Capture the cell that displays the provided text and extract its [X, Y] central coordinate. 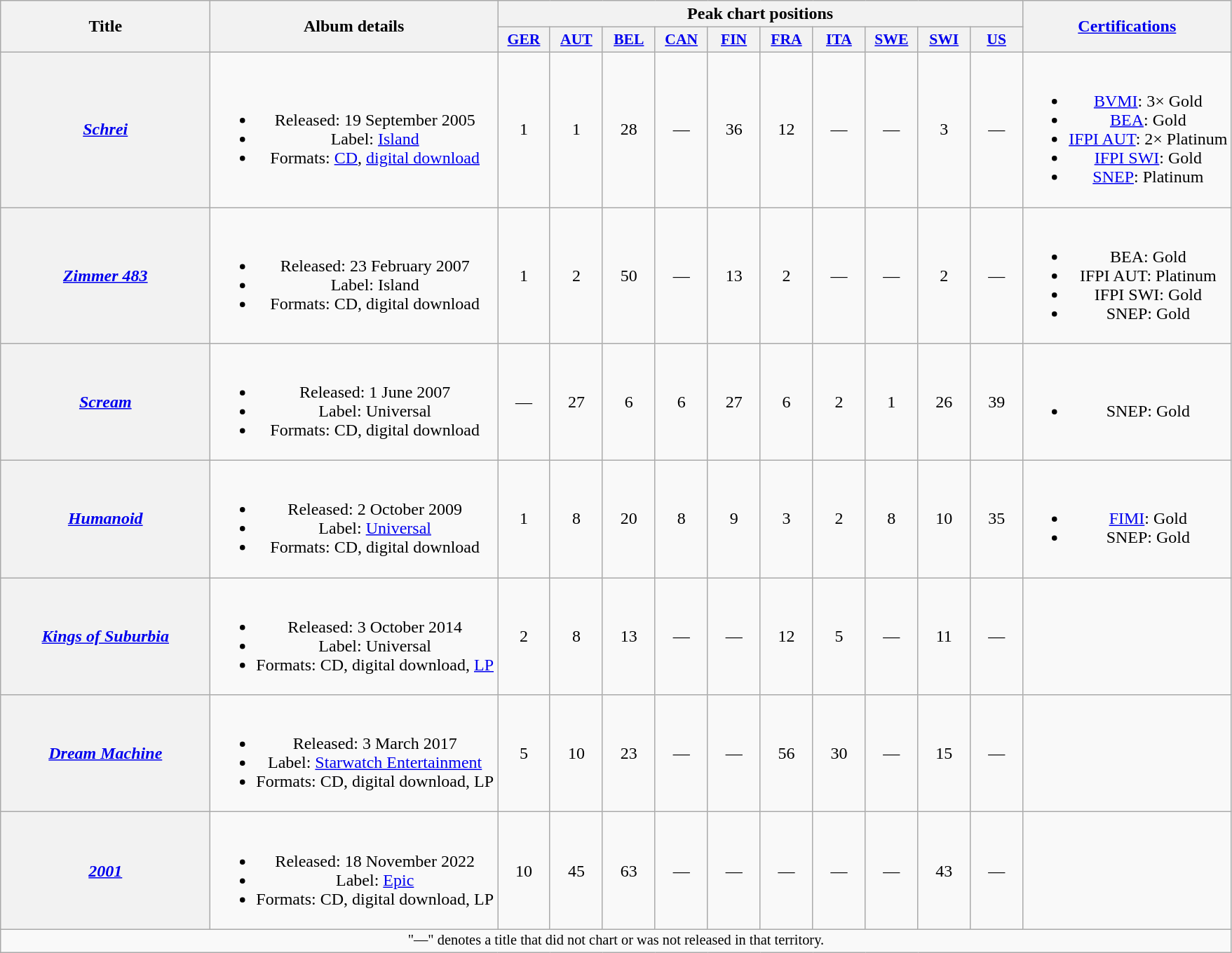
Released: 18 November 2022Label: EpicFormats: CD, digital download, LP [354, 871]
Humanoid [105, 519]
30 [839, 753]
Released: 2 October 2009Label: Universal Formats: CD, digital download [354, 519]
11 [944, 637]
28 [628, 129]
ITA [839, 40]
Peak chart positions [760, 14]
Released: 1 June 2007Label: UniversalFormats: CD, digital download [354, 403]
SNEP: Gold [1128, 403]
15 [944, 753]
20 [628, 519]
56 [787, 753]
35 [997, 519]
Title [105, 27]
23 [628, 753]
Released: 19 September 2005Label: IslandFormats: CD, digital download [354, 129]
AUT [576, 40]
Zimmer 483 [105, 276]
FIN [733, 40]
US [997, 40]
"—" denotes a title that did not chart or was not released in that territory. [616, 941]
36 [733, 129]
Released: 3 March 2017Label: Starwatch EntertainmentFormats: CD, digital download, LP [354, 753]
SWI [944, 40]
63 [628, 871]
GER [524, 40]
Certifications [1128, 27]
Dream Machine [105, 753]
Album details [354, 27]
45 [576, 871]
26 [944, 403]
SWE [892, 40]
BEL [628, 40]
Scream [105, 403]
Released: 3 October 2014Label: UniversalFormats: CD, digital download, LP [354, 637]
Schrei [105, 129]
Kings of Suburbia [105, 637]
FRA [787, 40]
Released: 23 February 2007Label: IslandFormats: CD, digital download [354, 276]
BVMI: 3× GoldBEA: GoldIFPI AUT: 2× PlatinumIFPI SWI: GoldSNEP: Platinum [1128, 129]
FIMI: GoldSNEP: Gold [1128, 519]
9 [733, 519]
43 [944, 871]
39 [997, 403]
CAN [682, 40]
BEA: GoldIFPI AUT: PlatinumIFPI SWI: GoldSNEP: Gold [1128, 276]
2001 [105, 871]
50 [628, 276]
